Capture the cell that displays the provided text and extract its [X, Y] central coordinate. 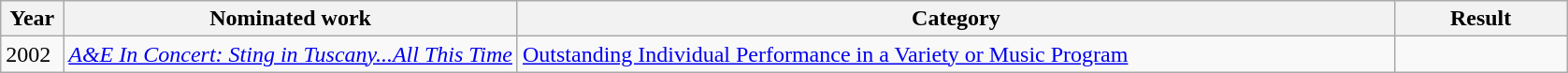
Result [1480, 19]
Category [956, 19]
Year [32, 19]
Nominated work [291, 19]
A&E In Concert: Sting in Tuscany...All This Time [291, 54]
Outstanding Individual Performance in a Variety or Music Program [956, 54]
2002 [32, 54]
